Identify which cell holds the provided text, then report its [x, y] central coordinate. 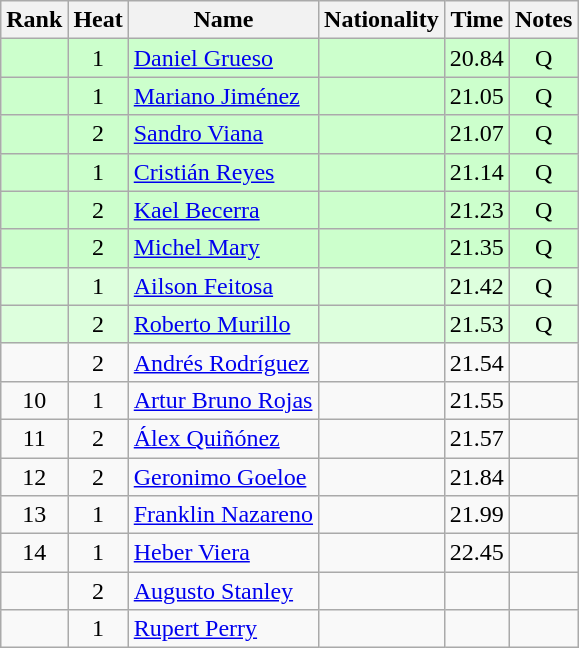
Heber Viera [223, 553]
21.99 [476, 515]
Artur Bruno Rojas [223, 400]
Michel Mary [223, 248]
21.07 [476, 134]
Álex Quiñónez [223, 438]
Rank [34, 20]
Roberto Murillo [223, 324]
12 [34, 477]
Sandro Viana [223, 134]
Name [223, 20]
21.55 [476, 400]
11 [34, 438]
21.23 [476, 210]
14 [34, 553]
Nationality [382, 20]
Kael Becerra [223, 210]
Ailson Feitosa [223, 286]
Franklin Nazareno [223, 515]
10 [34, 400]
21.57 [476, 438]
Geronimo Goeloe [223, 477]
Heat [98, 20]
13 [34, 515]
21.05 [476, 96]
Rupert Perry [223, 629]
21.35 [476, 248]
22.45 [476, 553]
21.14 [476, 172]
21.54 [476, 362]
Augusto Stanley [223, 591]
Notes [543, 20]
21.42 [476, 286]
21.84 [476, 477]
Mariano Jiménez [223, 96]
21.53 [476, 324]
20.84 [476, 58]
Andrés Rodríguez [223, 362]
Daniel Grueso [223, 58]
Cristián Reyes [223, 172]
Time [476, 20]
